Locate the cell with the specified text and output its [x, y] center coordinate. 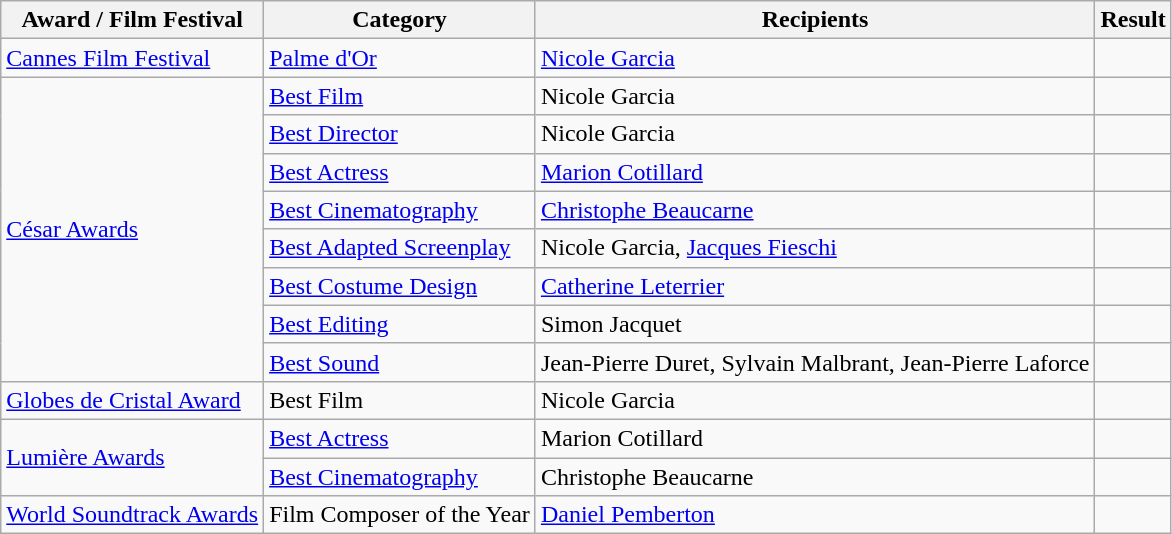
Category [400, 20]
Cannes Film Festival [132, 58]
César Awards [132, 229]
Lumière Awards [132, 457]
Globes de Cristal Award [132, 400]
Nicole Garcia, Jacques Fieschi [815, 248]
Daniel Pemberton [815, 515]
Result [1133, 20]
Catherine Leterrier [815, 286]
Award / Film Festival [132, 20]
Best Adapted Screenplay [400, 248]
Film Composer of the Year [400, 515]
Best Costume Design [400, 286]
Best Sound [400, 362]
Best Director [400, 134]
Best Editing [400, 324]
Simon Jacquet [815, 324]
Recipients [815, 20]
Jean-Pierre Duret, Sylvain Malbrant, Jean-Pierre Laforce [815, 362]
World Soundtrack Awards [132, 515]
Palme d'Or [400, 58]
